For the text-containing cell, return its midpoint in (X, Y) coordinate format. 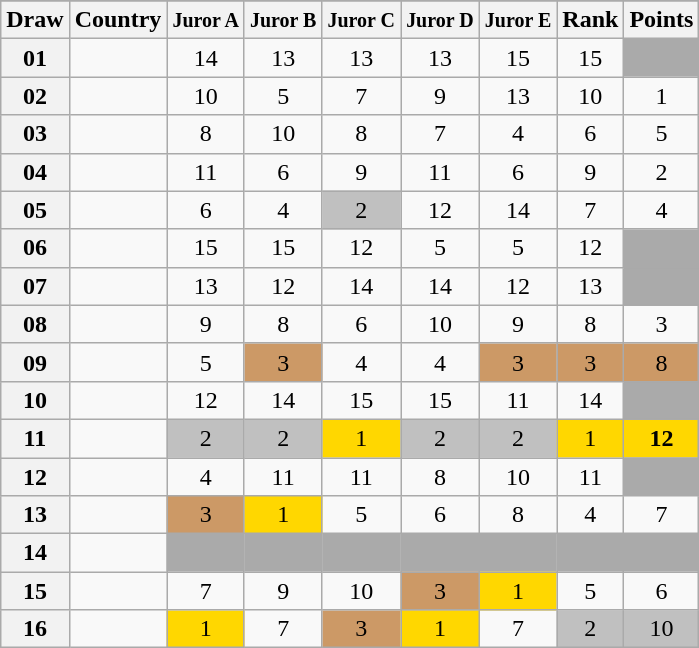
Points (662, 20)
Draw (35, 20)
06 (35, 248)
Rank (590, 20)
07 (35, 286)
Juror E (518, 20)
Juror D (440, 20)
16 (35, 629)
01 (35, 58)
02 (35, 96)
Juror B (283, 20)
08 (35, 324)
05 (35, 210)
04 (35, 172)
03 (35, 134)
Country (118, 20)
Juror C (362, 20)
Juror A (206, 20)
09 (35, 362)
